Find where the given text appears and provide that cell's center as [x, y] coordinate. 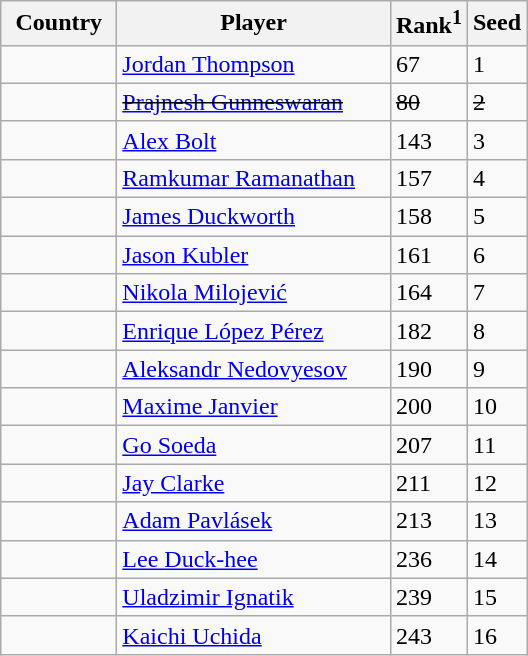
Maxime Janvier [254, 407]
Alex Bolt [254, 140]
Enrique López Pérez [254, 331]
80 [428, 102]
182 [428, 331]
14 [496, 559]
Country [59, 24]
161 [428, 255]
Ramkumar Ramanathan [254, 178]
9 [496, 369]
Go Soeda [254, 445]
158 [428, 217]
13 [496, 521]
243 [428, 635]
Prajnesh Gunneswaran [254, 102]
11 [496, 445]
16 [496, 635]
Jay Clarke [254, 483]
Lee Duck-hee [254, 559]
Rank1 [428, 24]
164 [428, 293]
7 [496, 293]
190 [428, 369]
143 [428, 140]
12 [496, 483]
213 [428, 521]
236 [428, 559]
Aleksandr Nedovyesov [254, 369]
6 [496, 255]
200 [428, 407]
67 [428, 64]
Uladzimir Ignatik [254, 597]
157 [428, 178]
4 [496, 178]
1 [496, 64]
239 [428, 597]
10 [496, 407]
5 [496, 217]
Nikola Milojević [254, 293]
207 [428, 445]
Adam Pavlásek [254, 521]
3 [496, 140]
Seed [496, 24]
Player [254, 24]
8 [496, 331]
Jason Kubler [254, 255]
211 [428, 483]
2 [496, 102]
15 [496, 597]
James Duckworth [254, 217]
Jordan Thompson [254, 64]
Kaichi Uchida [254, 635]
